Provide the (X, Y) coordinate of the cell's center where the given text is located.  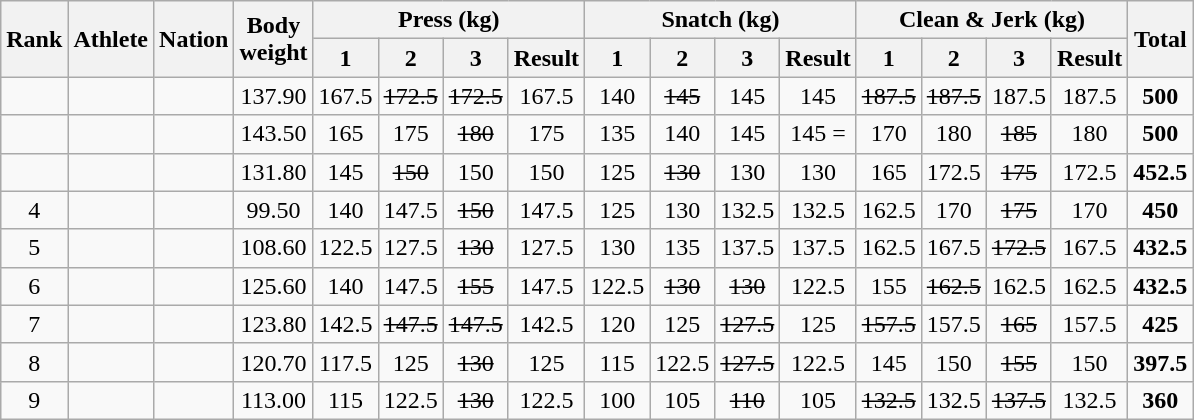
9 (34, 400)
5 (34, 248)
120.70 (274, 362)
120 (618, 324)
Press (kg) (449, 20)
360 (1160, 400)
4 (34, 210)
110 (748, 400)
452.5 (1160, 172)
Total (1160, 39)
145 = (818, 134)
137.90 (274, 96)
Bodyweight (274, 39)
125.60 (274, 286)
117.5 (346, 362)
Rank (34, 39)
123.80 (274, 324)
Snatch (kg) (721, 20)
99.50 (274, 210)
450 (1160, 210)
185 (1018, 134)
Nation (194, 39)
108.60 (274, 248)
7 (34, 324)
143.50 (274, 134)
100 (618, 400)
8 (34, 362)
425 (1160, 324)
131.80 (274, 172)
Athlete (111, 39)
Clean & Jerk (kg) (992, 20)
397.5 (1160, 362)
113.00 (274, 400)
6 (34, 286)
